Find where the given text appears and provide that cell's center as (x, y) coordinate. 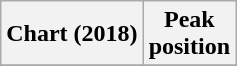
Peakposition (189, 34)
Chart (2018) (72, 34)
